Capture the cell that displays the provided text and extract its [x, y] central coordinate. 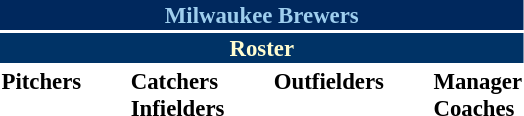
Roster [262, 48]
Milwaukee Brewers [262, 15]
